From the cell containing the given text, extract its center point as [x, y] coordinate. 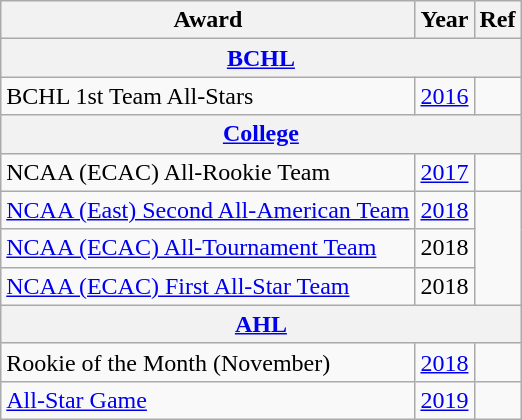
Rookie of the Month (November) [208, 362]
AHL [261, 324]
All-Star Game [208, 400]
Award [208, 20]
NCAA (ECAC) First All-Star Team [208, 286]
Ref [498, 20]
NCAA (ECAC) All-Rookie Team [208, 172]
BCHL [261, 58]
2017 [444, 172]
NCAA (ECAC) All-Tournament Team [208, 248]
BCHL 1st Team All-Stars [208, 96]
2016 [444, 96]
College [261, 134]
NCAA (East) Second All-American Team [208, 210]
2019 [444, 400]
Year [444, 20]
